From the cell containing the given text, extract its center point as (X, Y) coordinate. 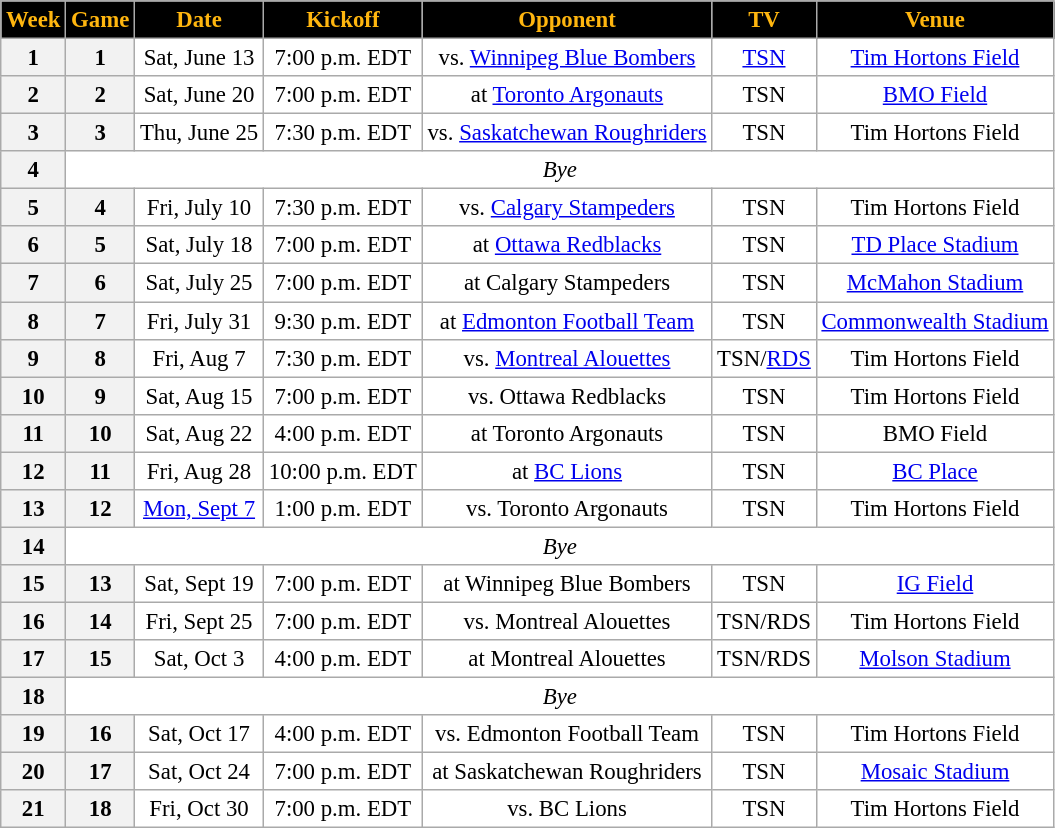
vs. Calgary Stampeders (567, 208)
Sat, Aug 22 (200, 433)
TV (764, 20)
Sat, Aug 15 (200, 396)
Venue (935, 20)
20 (34, 772)
Fri, Oct 30 (200, 809)
Sat, June 13 (200, 58)
at Edmonton Football Team (567, 321)
Sat, July 18 (200, 245)
Sat, June 20 (200, 95)
at Saskatchewan Roughriders (567, 772)
Molson Stadium (935, 659)
21 (34, 809)
at Winnipeg Blue Bombers (567, 584)
vs. BC Lions (567, 809)
at BC Lions (567, 471)
Sat, Oct 24 (200, 772)
vs. Ottawa Redblacks (567, 396)
Fri, July 31 (200, 321)
Opponent (567, 20)
Sat, July 25 (200, 283)
at Calgary Stampeders (567, 283)
vs. Edmonton Football Team (567, 734)
Sat, Oct 3 (200, 659)
1:00 p.m. EDT (344, 509)
Commonwealth Stadium (935, 321)
Week (34, 20)
Sat, Oct 17 (200, 734)
vs. Toronto Argonauts (567, 509)
Date (200, 20)
Game (100, 20)
Mon, Sept 7 (200, 509)
Fri, Sept 25 (200, 621)
Sat, Sept 19 (200, 584)
Fri, July 10 (200, 208)
TD Place Stadium (935, 245)
Fri, Aug 28 (200, 471)
19 (34, 734)
McMahon Stadium (935, 283)
Thu, June 25 (200, 133)
9:30 p.m. EDT (344, 321)
Kickoff (344, 20)
Fri, Aug 7 (200, 358)
BC Place (935, 471)
at Ottawa Redblacks (567, 245)
Mosaic Stadium (935, 772)
at Montreal Alouettes (567, 659)
IG Field (935, 584)
10:00 p.m. EDT (344, 471)
vs. Saskatchewan Roughriders (567, 133)
vs. Winnipeg Blue Bombers (567, 58)
